Provide the [x, y] coordinate of the cell's center where the given text is located.  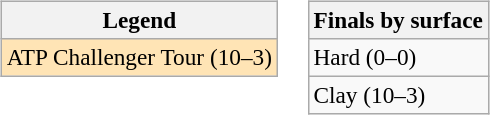
Clay (10–3) [398, 95]
ATP Challenger Tour (10–3) [139, 57]
Hard (0–0) [398, 57]
Finals by surface [398, 20]
Legend [139, 20]
